From the cell containing the given text, extract its center point as [x, y] coordinate. 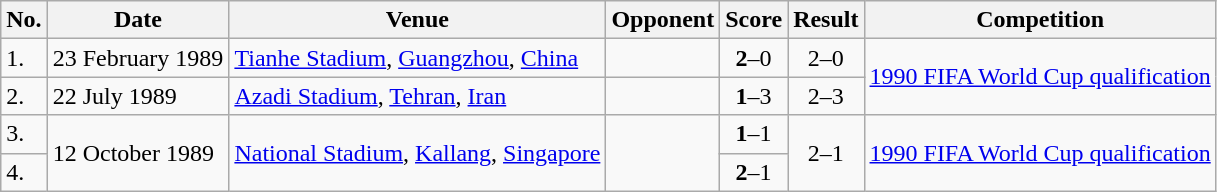
Opponent [663, 20]
3. [24, 134]
Tianhe Stadium, Guangzhou, China [418, 58]
Azadi Stadium, Tehran, Iran [418, 96]
Venue [418, 20]
1. [24, 58]
22 July 1989 [138, 96]
23 February 1989 [138, 58]
1–3 [754, 96]
4. [24, 172]
National Stadium, Kallang, Singapore [418, 153]
12 October 1989 [138, 153]
No. [24, 20]
Competition [1040, 20]
Score [754, 20]
2–3 [826, 96]
Result [826, 20]
1–1 [754, 134]
Date [138, 20]
2. [24, 96]
